For the text-containing cell, return its midpoint in [x, y] coordinate format. 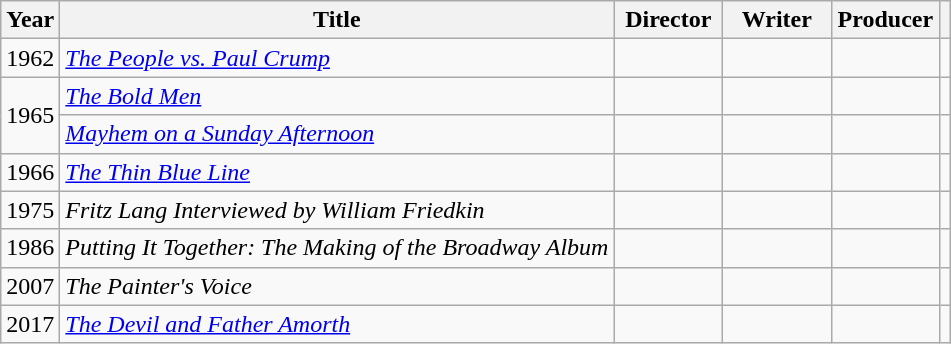
The Devil and Father Amorth [337, 324]
1986 [30, 248]
2007 [30, 286]
The Bold Men [337, 96]
Producer [886, 20]
Year [30, 20]
Director [668, 20]
Mayhem on a Sunday Afternoon [337, 134]
Putting It Together: The Making of the Broadway Album [337, 248]
The People vs. Paul Crump [337, 58]
The Thin Blue Line [337, 172]
Writer [778, 20]
Fritz Lang Interviewed by William Friedkin [337, 210]
1966 [30, 172]
1962 [30, 58]
The Painter's Voice [337, 286]
1965 [30, 115]
Title [337, 20]
2017 [30, 324]
1975 [30, 210]
